Search for the cell housing the specified text and yield its (x, y) center coordinate. 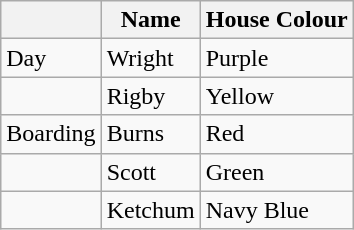
Navy Blue (276, 210)
House Colour (276, 20)
Wright (150, 58)
Rigby (150, 96)
Day (51, 58)
Burns (150, 134)
Purple (276, 58)
Yellow (276, 96)
Green (276, 172)
Boarding (51, 134)
Scott (150, 172)
Red (276, 134)
Ketchum (150, 210)
Name (150, 20)
